Provide the [X, Y] coordinate of the cell's center where the given text is located.  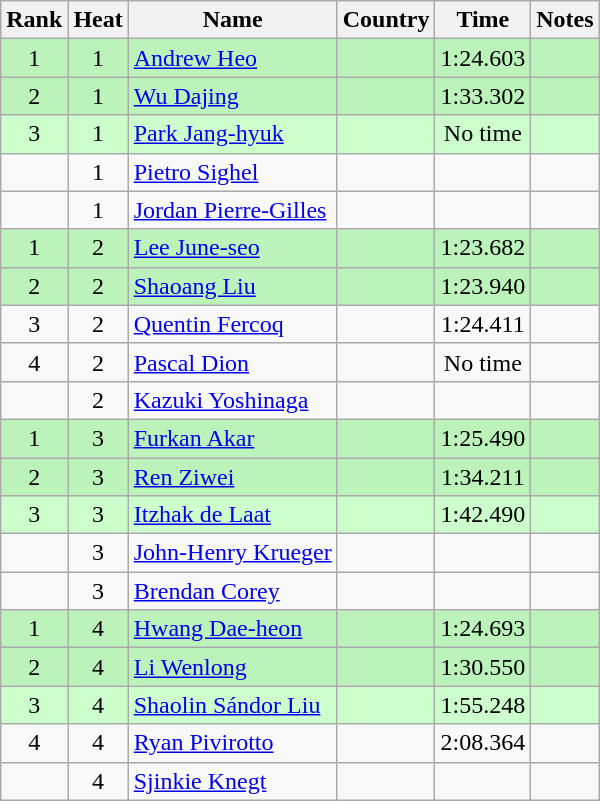
Jordan Pierre-Gilles [232, 210]
1:24.603 [483, 58]
1:42.490 [483, 515]
Li Wenlong [232, 667]
1:30.550 [483, 667]
1:24.693 [483, 629]
1:33.302 [483, 96]
Pietro Sighel [232, 172]
Shaolin Sándor Liu [232, 705]
Andrew Heo [232, 58]
1:55.248 [483, 705]
Time [483, 20]
Rank [34, 20]
Itzhak de Laat [232, 515]
Name [232, 20]
Park Jang-hyuk [232, 134]
1:23.682 [483, 248]
1:34.211 [483, 477]
Heat [98, 20]
Notes [565, 20]
Shaoang Liu [232, 286]
Ren Ziwei [232, 477]
Kazuki Yoshinaga [232, 400]
1:24.411 [483, 324]
1:23.940 [483, 286]
Lee June-seo [232, 248]
Sjinkie Knegt [232, 781]
2:08.364 [483, 743]
Furkan Akar [232, 438]
Hwang Dae-heon [232, 629]
Pascal Dion [232, 362]
Ryan Pivirotto [232, 743]
John-Henry Krueger [232, 553]
Brendan Corey [232, 591]
Quentin Fercoq [232, 324]
1:25.490 [483, 438]
Wu Dajing [232, 96]
Country [386, 20]
